Find where the given text appears and provide that cell's center as (X, Y) coordinate. 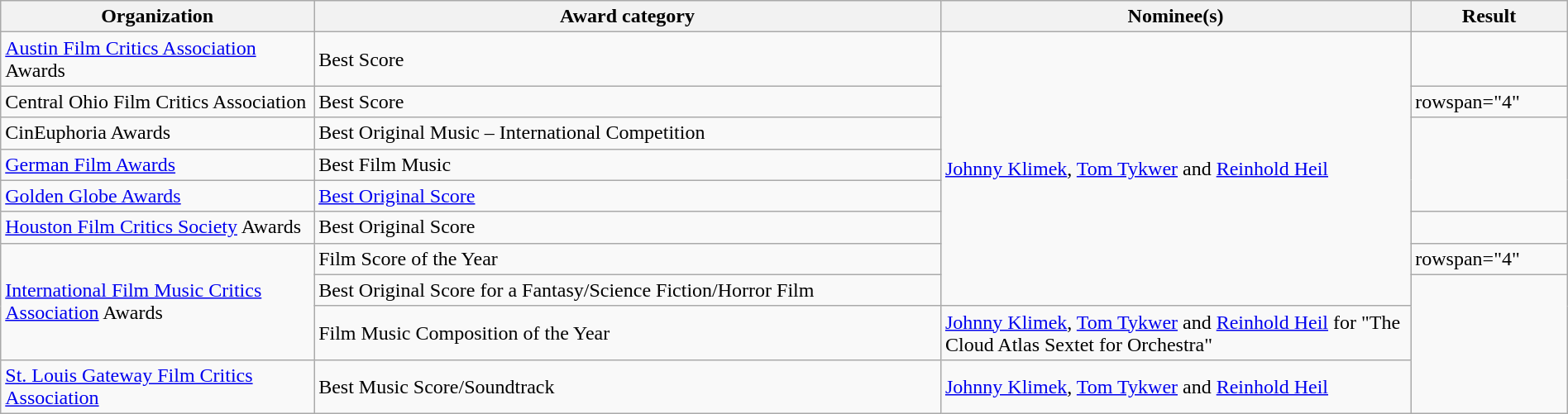
Organization (157, 17)
Award category (628, 17)
CinEuphoria Awards (157, 133)
German Film Awards (157, 164)
Best Film Music (628, 164)
Golden Globe Awards (157, 196)
International Film Music Critics Association Awards (157, 301)
Result (1489, 17)
Central Ohio Film Critics Association (157, 102)
Johnny Klimek, Tom Tykwer and Reinhold Heil for "The Cloud Atlas Sextet for Orchestra" (1175, 332)
Houston Film Critics Society Awards (157, 227)
Nominee(s) (1175, 17)
Best Music Score/Soundtrack (628, 387)
Austin Film Critics Association Awards (157, 59)
Film Score of the Year (628, 259)
Best Original Music – International Competition (628, 133)
Film Music Composition of the Year (628, 332)
Best Original Score for a Fantasy/Science Fiction/Horror Film (628, 290)
St. Louis Gateway Film Critics Association (157, 387)
